Scan for the cell matching the given text and deliver its (X, Y) coordinate at center. 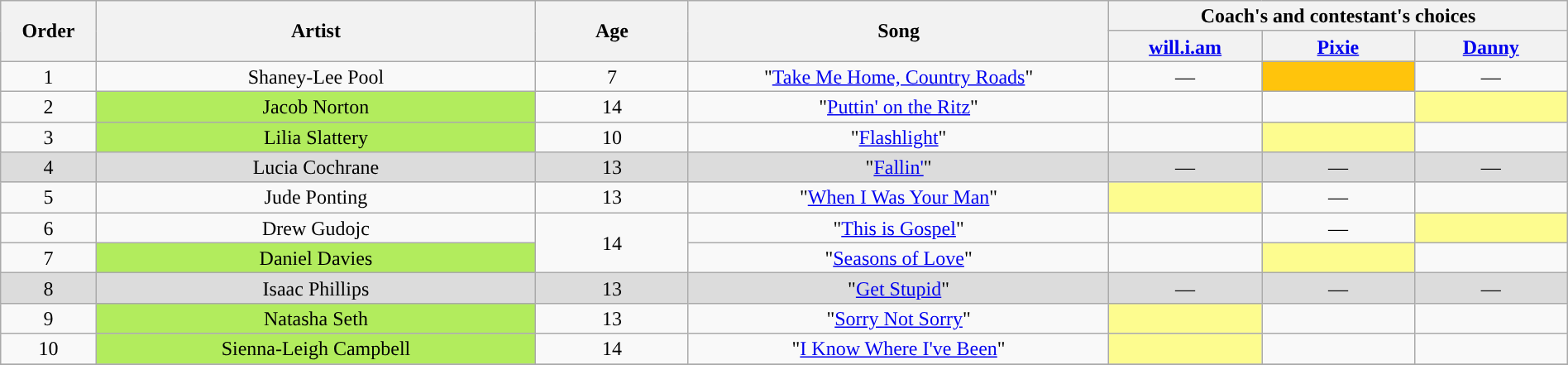
Sienna-Leigh Campbell (316, 349)
3 (49, 137)
Isaac Phillips (316, 288)
9 (49, 318)
5 (49, 197)
Drew Gudojc (316, 228)
"Take Me Home, Country Roads" (898, 76)
6 (49, 228)
4 (49, 167)
"Get Stupid" (898, 288)
Danny (1490, 46)
Jude Ponting (316, 197)
Artist (316, 31)
"Seasons of Love" (898, 258)
1 (49, 76)
Pixie (1338, 46)
Shaney-Lee Pool (316, 76)
Daniel Davies (316, 258)
"Sorry Not Sorry" (898, 318)
Age (612, 31)
"Puttin' on the Ritz" (898, 106)
2 (49, 106)
"Fallin'" (898, 167)
"Flashlight" (898, 137)
Order (49, 31)
Jacob Norton (316, 106)
"When I Was Your Man" (898, 197)
Lilia Slattery (316, 137)
Natasha Seth (316, 318)
will.i.am (1186, 46)
"This is Gospel" (898, 228)
8 (49, 288)
Song (898, 31)
Lucia Cochrane (316, 167)
Coach's and contestant's choices (1338, 17)
"I Know Where I've Been" (898, 349)
